Pinpoint the cell where the given text exists, returning its (X, Y) midpoint coordinate. 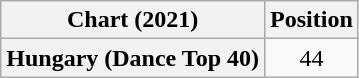
Position (312, 20)
44 (312, 58)
Chart (2021) (133, 20)
Hungary (Dance Top 40) (133, 58)
